Output the (x, y) coordinate of the center of the cell containing the given text.  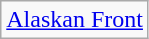
Alaskan Front (75, 20)
